Provide the [X, Y] coordinate of the cell's center where the given text is located.  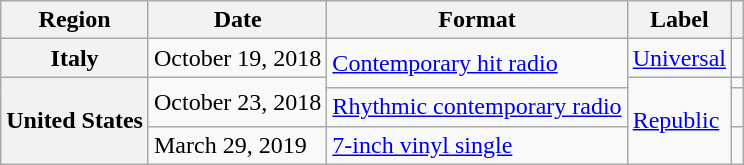
Format [477, 20]
Label [679, 20]
Republic [679, 120]
Universal [679, 58]
October 23, 2018 [237, 102]
Italy [75, 58]
Date [237, 20]
Region [75, 20]
7-inch vinyl single [477, 145]
March 29, 2019 [237, 145]
United States [75, 120]
Rhythmic contemporary radio [477, 107]
October 19, 2018 [237, 58]
Contemporary hit radio [477, 64]
